Determine the [x, y] coordinate at the center of the cell enclosing the given text.  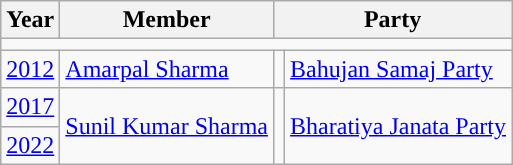
2022 [30, 145]
Bharatiya Janata Party [398, 126]
Sunil Kumar Sharma [167, 126]
Year [30, 20]
Amarpal Sharma [167, 69]
Member [167, 20]
2017 [30, 107]
Bahujan Samaj Party [398, 69]
Party [393, 20]
2012 [30, 69]
